Capture the cell that displays the provided text and extract its [x, y] central coordinate. 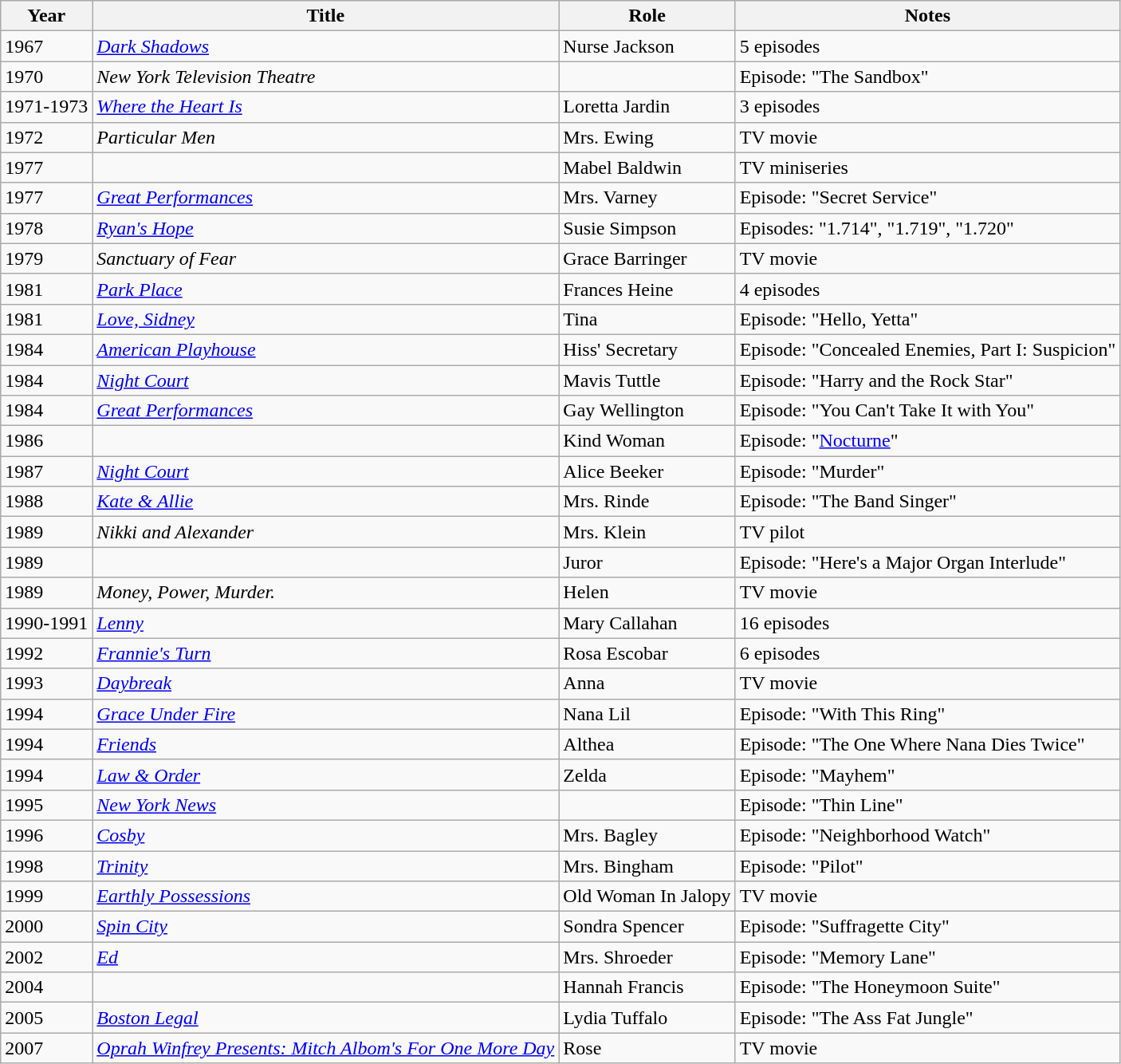
Park Place [325, 289]
Grace Under Fire [325, 714]
1993 [46, 684]
Earthly Possessions [325, 897]
Episode: "Pilot" [928, 865]
Frances Heine [647, 289]
Trinity [325, 865]
Sanctuary of Fear [325, 258]
Loretta Jardin [647, 107]
TV pilot [928, 532]
Episode: "Neighborhood Watch" [928, 835]
Mrs. Klein [647, 532]
Nana Lil [647, 714]
Episodes: "1.714", "1.719", "1.720" [928, 228]
Rosa Escobar [647, 653]
Frannie's Turn [325, 653]
2005 [46, 1018]
Friends [325, 744]
Oprah Winfrey Presents: Mitch Albom's For One More Day [325, 1048]
Money, Power, Murder. [325, 593]
Episode: "Concealed Enemies, Part I: Suspicion" [928, 349]
1998 [46, 865]
2004 [46, 987]
Episode: "The Ass Fat Jungle" [928, 1018]
1999 [46, 897]
Nikki and Alexander [325, 532]
1971-1973 [46, 107]
Episode: "With This Ring" [928, 714]
Mrs. Ewing [647, 137]
Anna [647, 684]
4 episodes [928, 289]
Kind Woman [647, 441]
Grace Barringer [647, 258]
Episode: "Here's a Major Organ Interlude" [928, 562]
1967 [46, 46]
Episode: "Thin Line" [928, 805]
Dark Shadows [325, 46]
Mabel Baldwin [647, 167]
Mavis Tuttle [647, 380]
Mrs. Shroeder [647, 957]
Old Woman In Jalopy [647, 897]
Title [325, 16]
Episode: "Mayhem" [928, 774]
1978 [46, 228]
2000 [46, 927]
TV miniseries [928, 167]
Episode: "The Band Singer" [928, 502]
American Playhouse [325, 349]
Particular Men [325, 137]
Juror [647, 562]
New York News [325, 805]
Episode: "Nocturne" [928, 441]
Lenny [325, 623]
Episode: "Murder" [928, 471]
1992 [46, 653]
Year [46, 16]
2002 [46, 957]
Sondra Spencer [647, 927]
Ryan's Hope [325, 228]
Spin City [325, 927]
Mrs. Bingham [647, 865]
Ed [325, 957]
Role [647, 16]
Law & Order [325, 774]
16 episodes [928, 623]
Episode: "Suffragette City" [928, 927]
1979 [46, 258]
New York Television Theatre [325, 77]
Susie Simpson [647, 228]
Helen [647, 593]
Tina [647, 319]
Zelda [647, 774]
Boston Legal [325, 1018]
Daybreak [325, 684]
Episode: "The One Where Nana Dies Twice" [928, 744]
Episode: "You Can't Take It with You" [928, 411]
1970 [46, 77]
Mary Callahan [647, 623]
1990-1991 [46, 623]
Althea [647, 744]
1987 [46, 471]
Hiss' Secretary [647, 349]
Kate & Allie [325, 502]
3 episodes [928, 107]
Gay Wellington [647, 411]
Episode: "Harry and the Rock Star" [928, 380]
5 episodes [928, 46]
Episode: "Memory Lane" [928, 957]
Lydia Tuffalo [647, 1018]
Mrs. Rinde [647, 502]
2007 [46, 1048]
Nurse Jackson [647, 46]
Episode: "Hello, Yetta" [928, 319]
1996 [46, 835]
Alice Beeker [647, 471]
Notes [928, 16]
Mrs. Bagley [647, 835]
6 episodes [928, 653]
Cosby [325, 835]
Episode: "The Honeymoon Suite" [928, 987]
Rose [647, 1048]
Mrs. Varney [647, 198]
1972 [46, 137]
1986 [46, 441]
Where the Heart Is [325, 107]
Episode: "The Sandbox" [928, 77]
Hannah Francis [647, 987]
1995 [46, 805]
Love, Sidney [325, 319]
1988 [46, 502]
Episode: "Secret Service" [928, 198]
